Return [x, y] of the center of cell containing provided text 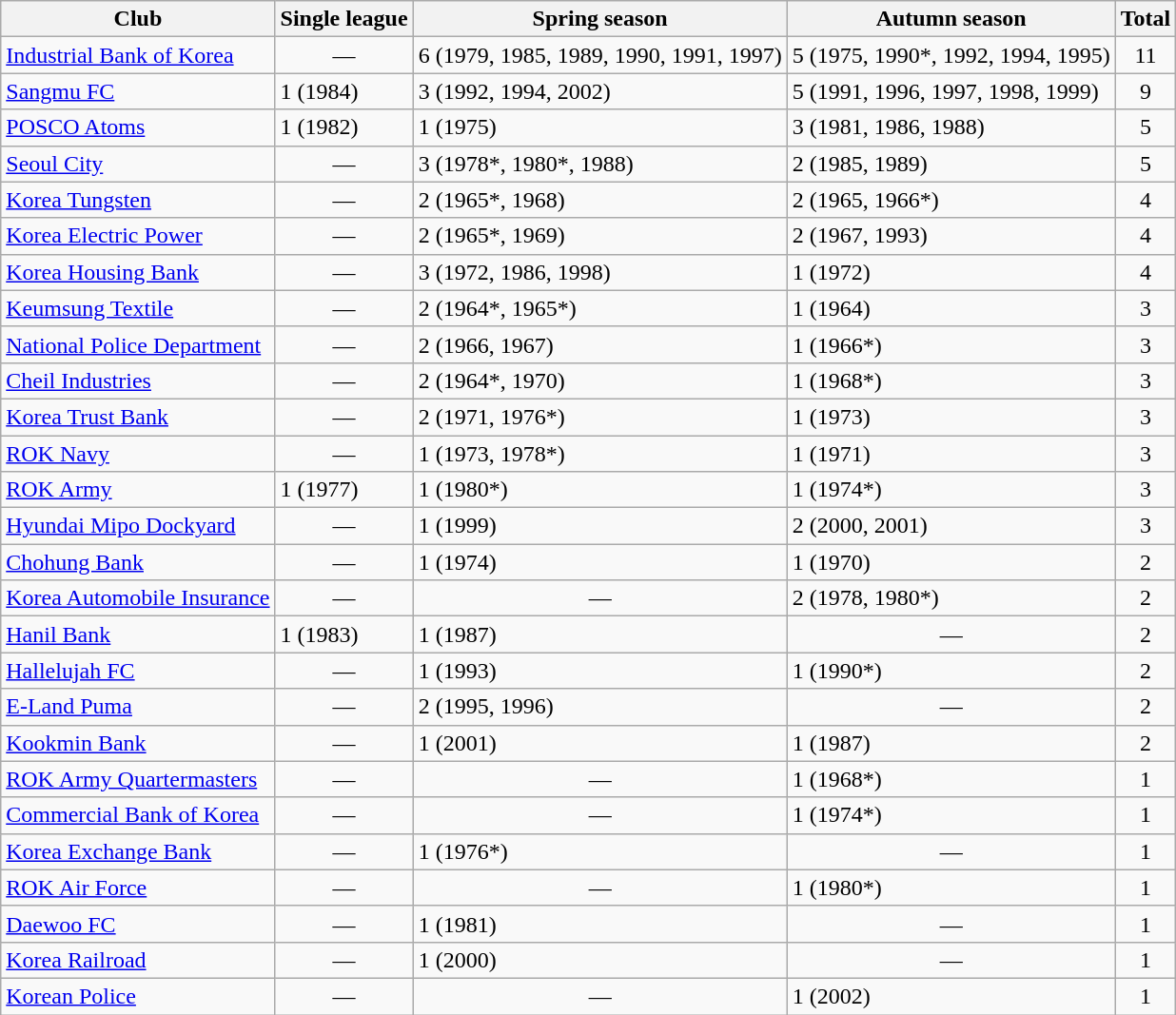
1 (1973) [951, 417]
5 (1975, 1990*, 1992, 1994, 1995) [951, 55]
Hanil Bank [138, 634]
Sangmu FC [138, 91]
Total [1146, 19]
1 (1974) [599, 562]
2 (1964*, 1970) [599, 381]
Korean Police [138, 996]
1 (1977) [344, 490]
1 (1972) [951, 272]
Club [138, 19]
Korea Electric Power [138, 236]
5 (1991, 1996, 1997, 1998, 1999) [951, 91]
1 (1983) [344, 634]
1 (1973, 1978*) [599, 454]
3 (1978*, 1980*, 1988) [599, 164]
2 (1971, 1976*) [599, 417]
1 (1976*) [599, 851]
1 (1982) [344, 127]
1 (2001) [599, 743]
Spring season [599, 19]
Cheil Industries [138, 381]
Commercial Bank of Korea [138, 815]
E-Land Puma [138, 707]
6 (1979, 1985, 1989, 1990, 1991, 1997) [599, 55]
Korea Housing Bank [138, 272]
3 (1972, 1986, 1998) [599, 272]
Daewoo FC [138, 924]
2 (1995, 1996) [599, 707]
1 (1999) [599, 526]
Chohung Bank [138, 562]
1 (1966*) [951, 344]
1 (1975) [599, 127]
POSCO Atoms [138, 127]
Seoul City [138, 164]
Keumsung Textile [138, 308]
2 (1965*, 1969) [599, 236]
2 (2000, 2001) [951, 526]
2 (1965, 1966*) [951, 200]
Autumn season [951, 19]
ROK Army [138, 490]
1 (1981) [599, 924]
11 [1146, 55]
Kookmin Bank [138, 743]
ROK Army Quartermasters [138, 779]
2 (1966, 1967) [599, 344]
Korea Trust Bank [138, 417]
2 (1967, 1993) [951, 236]
Korea Tungsten [138, 200]
Industrial Bank of Korea [138, 55]
1 (1971) [951, 454]
2 (1985, 1989) [951, 164]
Korea Railroad [138, 960]
Hallelujah FC [138, 671]
1 (1964) [951, 308]
Single league [344, 19]
3 (1992, 1994, 2002) [599, 91]
1 (2002) [951, 996]
Korea Exchange Bank [138, 851]
2 (1978, 1980*) [951, 598]
3 (1981, 1986, 1988) [951, 127]
National Police Department [138, 344]
Korea Automobile Insurance [138, 598]
2 (1964*, 1965*) [599, 308]
1 (1984) [344, 91]
Hyundai Mipo Dockyard [138, 526]
1 (2000) [599, 960]
ROK Navy [138, 454]
1 (1970) [951, 562]
1 (1990*) [951, 671]
9 [1146, 91]
ROK Air Force [138, 888]
2 (1965*, 1968) [599, 200]
1 (1993) [599, 671]
